Search for the cell housing the specified text and yield its [x, y] center coordinate. 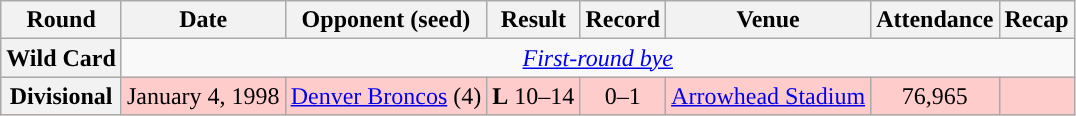
Result [534, 20]
Recap [1036, 20]
Record [623, 20]
76,965 [935, 96]
0–1 [623, 96]
Arrowhead Stadium [768, 96]
Denver Broncos (4) [386, 96]
Venue [768, 20]
Date [203, 20]
Attendance [935, 20]
Opponent (seed) [386, 20]
Divisional [62, 96]
L 10–14 [534, 96]
January 4, 1998 [203, 96]
First-round bye [598, 58]
Wild Card [62, 58]
Round [62, 20]
